Return [x, y] of the center of cell containing provided text 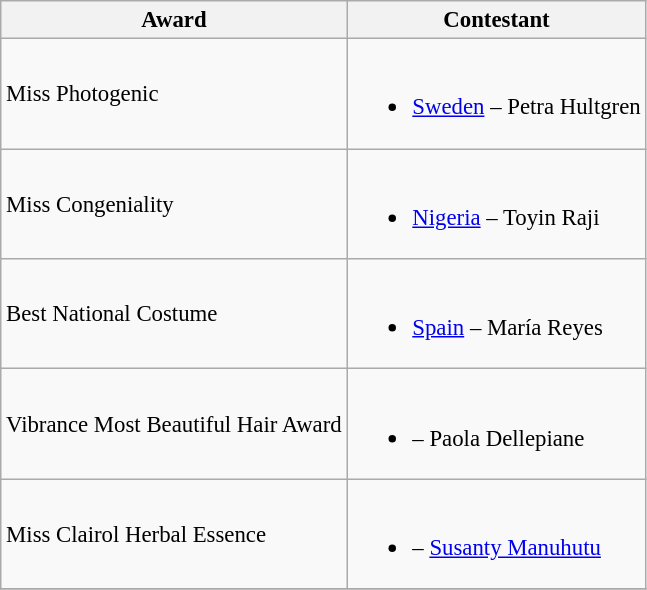
Sweden – Petra Hultgren [496, 94]
– Susanty Manuhutu [496, 534]
Miss Photogenic [174, 94]
Spain – María Reyes [496, 314]
Best National Costume [174, 314]
– Paola Dellepiane [496, 424]
Miss Clairol Herbal Essence [174, 534]
Contestant [496, 20]
Award [174, 20]
Vibrance Most Beautiful Hair Award [174, 424]
Miss Congeniality [174, 204]
Nigeria – Toyin Raji [496, 204]
